Provide the (X, Y) coordinate of the cell's center where the given text is located.  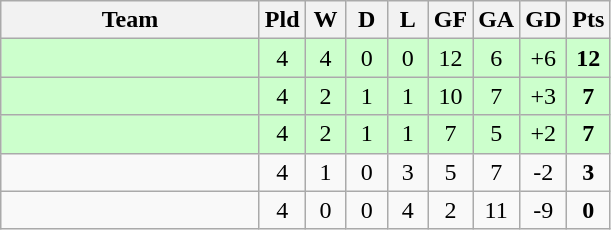
L (408, 20)
+3 (544, 96)
GA (496, 20)
GF (450, 20)
-2 (544, 172)
6 (496, 58)
Pld (282, 20)
11 (496, 210)
D (366, 20)
-9 (544, 210)
+2 (544, 134)
Pts (588, 20)
+6 (544, 58)
GD (544, 20)
W (326, 20)
10 (450, 96)
Team (130, 20)
